Provide the [X, Y] coordinate of the cell's center where the given text is located.  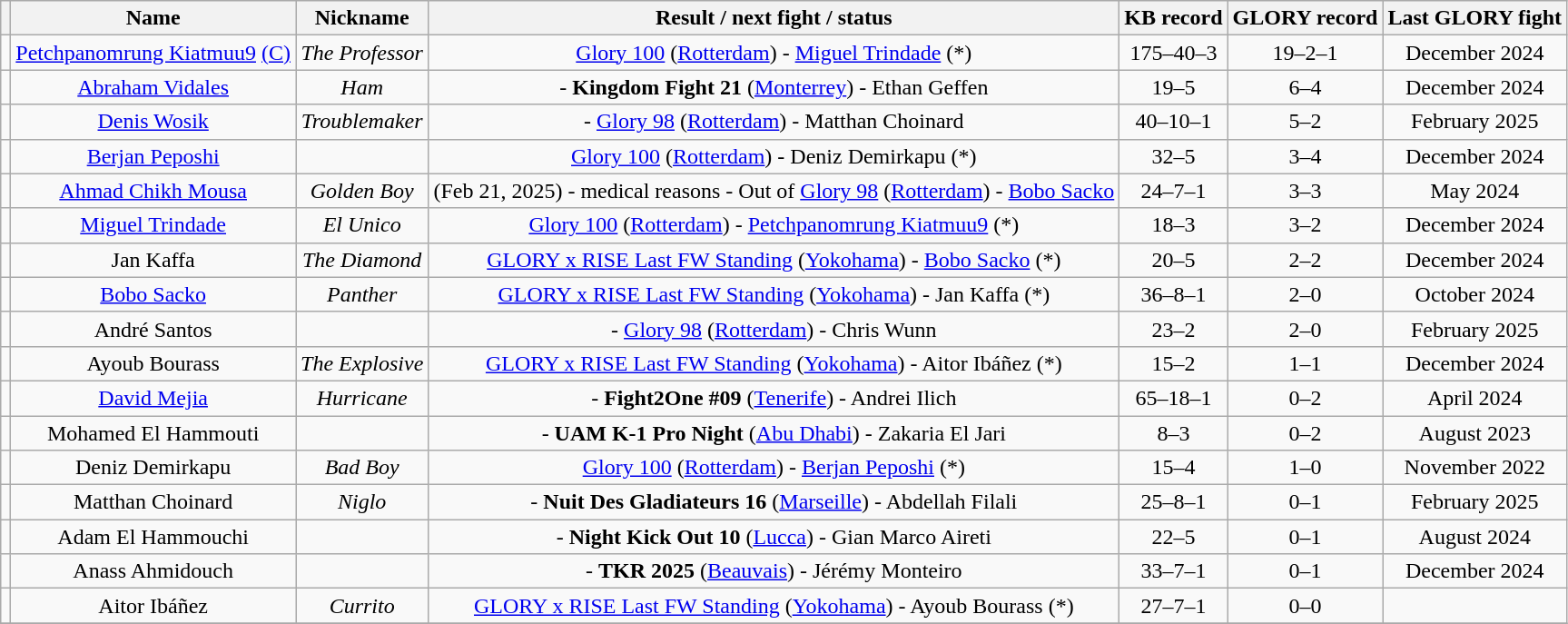
André Santos [153, 329]
6–4 [1306, 87]
David Mejia [153, 398]
Ayoub Bourass [153, 363]
Bobo Sacko [153, 294]
- Kingdom Fight 21 (Monterrey) - Ethan Geffen [774, 87]
24–7–1 [1173, 191]
- TKR 2025 (Beauvais) - Jérémy Monteiro [774, 571]
20–5 [1173, 260]
Glory 100 (Rotterdam) - Miguel Trindade (*) [774, 53]
23–2 [1173, 329]
25–8–1 [1173, 502]
The Explosive [362, 363]
1–0 [1306, 468]
Abraham Vidales [153, 87]
Currito [362, 606]
GLORY x RISE Last FW Standing (Yokohama) - Aitor Ibáñez (*) [774, 363]
0–0 [1306, 606]
27–7–1 [1173, 606]
Glory 100 (Rotterdam) - Deniz Demirkapu (*) [774, 156]
Name [153, 18]
Ham [362, 87]
Denis Wosik [153, 122]
36–8–1 [1173, 294]
Adam El Hammouchi [153, 537]
GLORY x RISE Last FW Standing (Yokohama) - Jan Kaffa (*) [774, 294]
The Professor [362, 53]
(Feb 21, 2025) - medical reasons - Out of Glory 98 (Rotterdam) - Bobo Sacko [774, 191]
18–3 [1173, 225]
19–5 [1173, 87]
33–7–1 [1173, 571]
April 2024 [1474, 398]
Miguel Trindade [153, 225]
- Glory 98 (Rotterdam) - Matthan Choinard [774, 122]
Niglo [362, 502]
Mohamed El Hammouti [153, 433]
3–3 [1306, 191]
Berjan Peposhi [153, 156]
65–18–1 [1173, 398]
15–2 [1173, 363]
Jan Kaffa [153, 260]
Anass Ahmidouch [153, 571]
3–2 [1306, 225]
- Nuit Des Gladiateurs 16 (Marseille) - Abdellah Filali [774, 502]
Panther [362, 294]
40–10–1 [1173, 122]
Last GLORY fight [1474, 18]
Deniz Demirkapu [153, 468]
3–4 [1306, 156]
2–2 [1306, 260]
Hurricane [362, 398]
August 2024 [1474, 537]
Aitor Ibáñez [153, 606]
32–5 [1173, 156]
Bad Boy [362, 468]
19–2–1 [1306, 53]
August 2023 [1474, 433]
November 2022 [1474, 468]
GLORY x RISE Last FW Standing (Yokohama) - Ayoub Bourass (*) [774, 606]
Glory 100 (Rotterdam) - Berjan Peposhi (*) [774, 468]
- UAM K-1 Pro Night (Abu Dhabi) - Zakaria El Jari [774, 433]
Glory 100 (Rotterdam) - Petchpanomrung Kiatmuu9 (*) [774, 225]
KB record [1173, 18]
Ahmad Chikh Mousa [153, 191]
Golden Boy [362, 191]
Matthan Choinard [153, 502]
22–5 [1173, 537]
- Glory 98 (Rotterdam) - Chris Wunn [774, 329]
175–40–3 [1173, 53]
Nickname [362, 18]
- Fight2One #09 (Tenerife) - Andrei Ilich [774, 398]
GLORY x RISE Last FW Standing (Yokohama) - Bobo Sacko (*) [774, 260]
15–4 [1173, 468]
Petchpanomrung Kiatmuu9 (C) [153, 53]
El Unico [362, 225]
The Diamond [362, 260]
Result / next fight / status [774, 18]
5–2 [1306, 122]
GLORY record [1306, 18]
- Night Kick Out 10 (Lucca) - Gian Marco Aireti [774, 537]
Troublemaker [362, 122]
October 2024 [1474, 294]
8–3 [1173, 433]
1–1 [1306, 363]
May 2024 [1474, 191]
